Identify which cell holds the provided text, then report its (x, y) central coordinate. 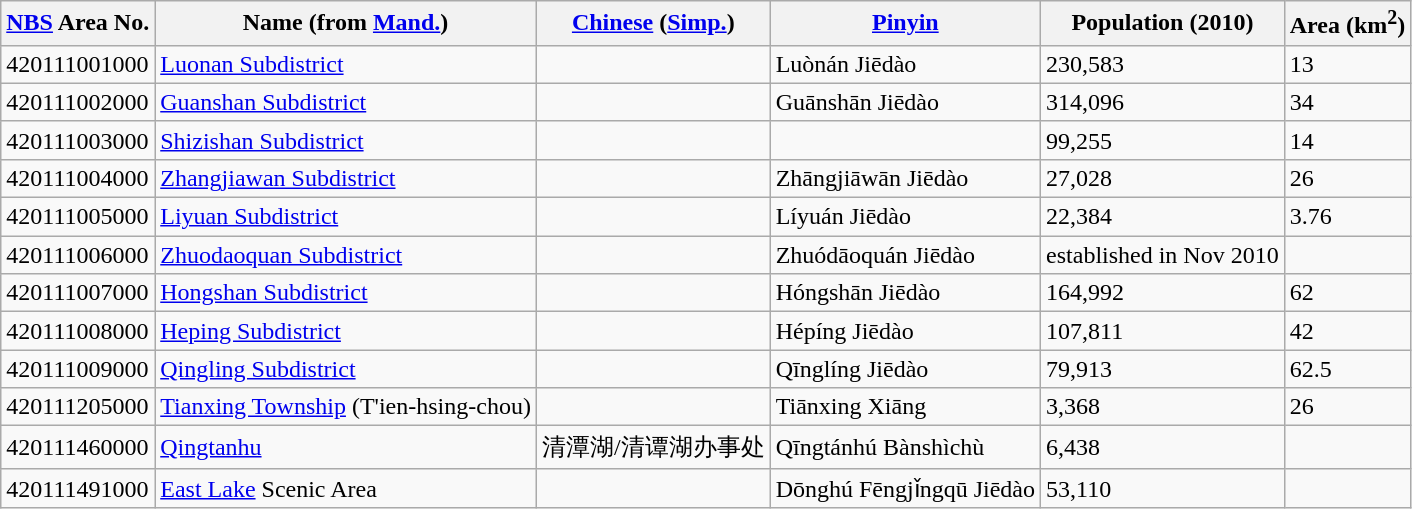
6,438 (1163, 448)
62.5 (1348, 369)
Zhangjiawan Subdistrict (346, 178)
Area (km2) (1348, 24)
230,583 (1163, 64)
Guānshān Jiēdào (905, 102)
42 (1348, 331)
Hépíng Jiēdào (905, 331)
34 (1348, 102)
Qīngtánhú Bànshìchù (905, 448)
Population (2010) (1163, 24)
Luònán Jiēdào (905, 64)
Heping Subdistrict (346, 331)
314,096 (1163, 102)
420111205000 (78, 407)
14 (1348, 140)
420111006000 (78, 255)
13 (1348, 64)
established in Nov 2010 (1163, 255)
420111491000 (78, 488)
420111003000 (78, 140)
NBS Area No. (78, 24)
Hóngshān Jiēdào (905, 293)
清潭湖/清谭湖办事处 (653, 448)
99,255 (1163, 140)
Tianxing Township (T'ien-hsing-chou) (346, 407)
Zhuódāoquán Jiēdào (905, 255)
Chinese (Simp.) (653, 24)
Qīnglíng Jiēdào (905, 369)
27,028 (1163, 178)
420111007000 (78, 293)
Qingling Subdistrict (346, 369)
Luonan Subdistrict (346, 64)
3.76 (1348, 217)
Tiānxing Xiāng (905, 407)
Guanshan Subdistrict (346, 102)
420111008000 (78, 331)
420111009000 (78, 369)
Zhāngjiāwān Jiēdào (905, 178)
107,811 (1163, 331)
164,992 (1163, 293)
Shizishan Subdistrict (346, 140)
79,913 (1163, 369)
Pinyin (905, 24)
East Lake Scenic Area (346, 488)
Líyuán Jiēdào (905, 217)
420111001000 (78, 64)
Liyuan Subdistrict (346, 217)
62 (1348, 293)
420111005000 (78, 217)
Qingtanhu (346, 448)
420111004000 (78, 178)
Zhuodaoquan Subdistrict (346, 255)
Name (from Mand.) (346, 24)
420111460000 (78, 448)
Hongshan Subdistrict (346, 293)
22,384 (1163, 217)
3,368 (1163, 407)
53,110 (1163, 488)
420111002000 (78, 102)
Dōnghú Fēngjǐngqū Jiēdào (905, 488)
